Return (X, Y) of the center of cell containing provided text 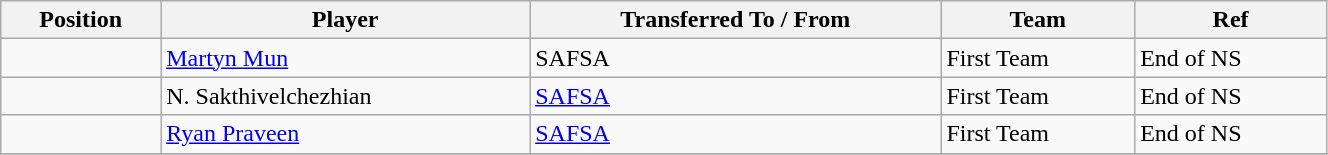
Team (1038, 20)
Position (81, 20)
Transferred To / From (736, 20)
Martyn Mun (346, 58)
Ref (1231, 20)
N. Sakthivelchezhian (346, 96)
Player (346, 20)
Ryan Praveen (346, 134)
